Extract the (x, y) coordinate from the center of the cell holding the provided text.  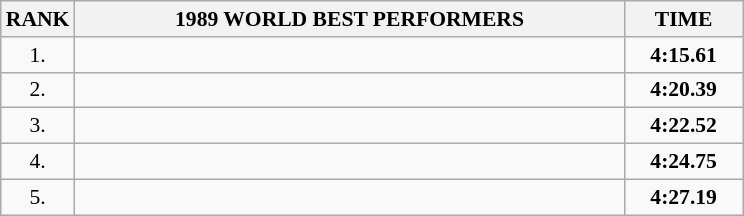
5. (38, 197)
1. (38, 55)
TIME (684, 19)
4:22.52 (684, 126)
2. (38, 90)
3. (38, 126)
4. (38, 162)
4:15.61 (684, 55)
RANK (38, 19)
4:24.75 (684, 162)
4:20.39 (684, 90)
1989 WORLD BEST PERFORMERS (349, 19)
4:27.19 (684, 197)
